Detect which cell encompasses the target text, then output its [x, y] center coordinate. 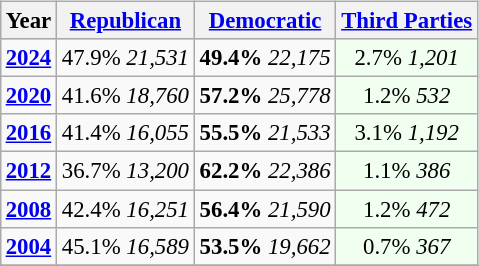
2004 [28, 246]
42.4% 16,251 [126, 209]
1.2% 532 [407, 96]
3.1% 1,192 [407, 133]
2020 [28, 96]
Democratic [265, 21]
2.7% 1,201 [407, 58]
53.5% 19,662 [265, 246]
36.7% 13,200 [126, 171]
Republican [126, 21]
41.6% 18,760 [126, 96]
1.1% 386 [407, 171]
49.4% 22,175 [265, 58]
62.2% 22,386 [265, 171]
47.9% 21,531 [126, 58]
57.2% 25,778 [265, 96]
55.5% 21,533 [265, 133]
2008 [28, 209]
Third Parties [407, 21]
0.7% 367 [407, 246]
1.2% 472 [407, 209]
2012 [28, 171]
45.1% 16,589 [126, 246]
56.4% 21,590 [265, 209]
2024 [28, 58]
41.4% 16,055 [126, 133]
Year [28, 21]
2016 [28, 133]
